Output the (X, Y) coordinate of the center of the cell containing the given text.  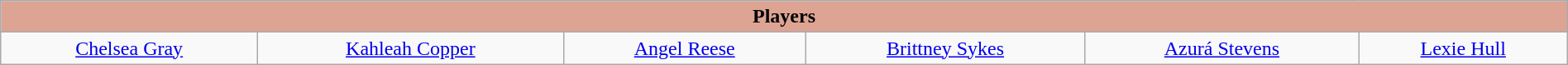
Chelsea Gray (129, 48)
Lexie Hull (1463, 48)
Brittney Sykes (944, 48)
Azurá Stevens (1222, 48)
Kahleah Copper (411, 48)
Players (784, 17)
Angel Reese (685, 48)
